Capture the cell that displays the provided text and extract its [x, y] central coordinate. 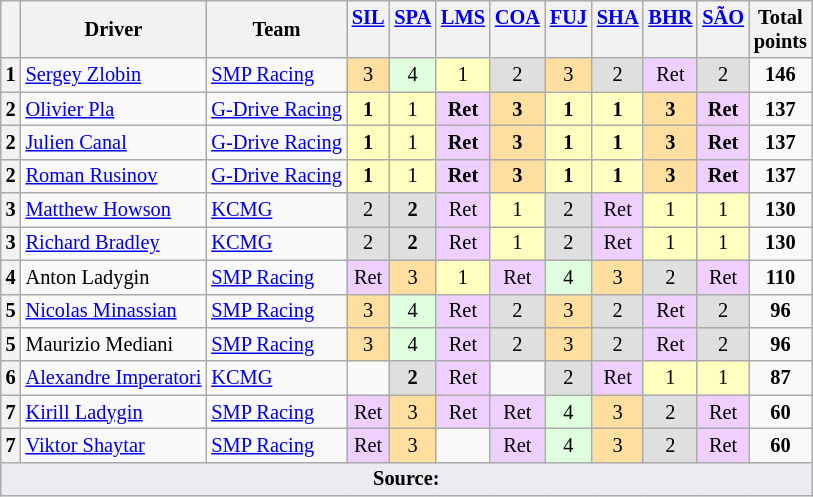
Team [276, 29]
BHR [670, 29]
COA [518, 29]
110 [780, 277]
Roman Rusinov [114, 176]
Kirill Ladygin [114, 412]
FUJ [568, 29]
6 [11, 378]
146 [780, 75]
Nicolas Minassian [114, 311]
SPA [412, 29]
Richard Bradley [114, 243]
Maurizio Mediani [114, 344]
Driver [114, 29]
SHA [618, 29]
Totalpoints [780, 29]
Matthew Howson [114, 210]
SIL [368, 29]
Sergey Zlobin [114, 75]
87 [780, 378]
Viktor Shaytar [114, 445]
SÃO [723, 29]
Olivier Pla [114, 109]
LMS [463, 29]
Alexandre Imperatori [114, 378]
Anton Ladygin [114, 277]
Source: [406, 479]
Julien Canal [114, 142]
